Detect which cell encompasses the target text, then output its (X, Y) center coordinate. 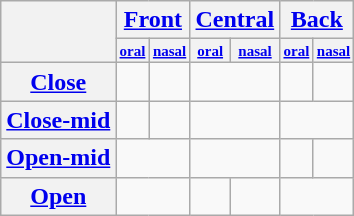
Back (317, 20)
Front (153, 20)
Close-mid (58, 120)
Open (58, 196)
Central (235, 20)
Open-mid (58, 158)
Close (58, 82)
